Locate the cell with the specified text and output its (X, Y) center coordinate. 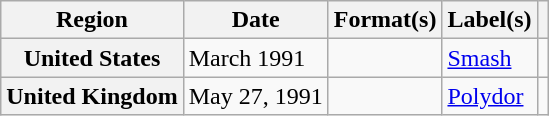
Smash (490, 58)
United Kingdom (92, 96)
Polydor (490, 96)
May 27, 1991 (256, 96)
Label(s) (490, 20)
Date (256, 20)
Region (92, 20)
Format(s) (385, 20)
United States (92, 58)
March 1991 (256, 58)
